Identify which cell holds the provided text, then report its [x, y] central coordinate. 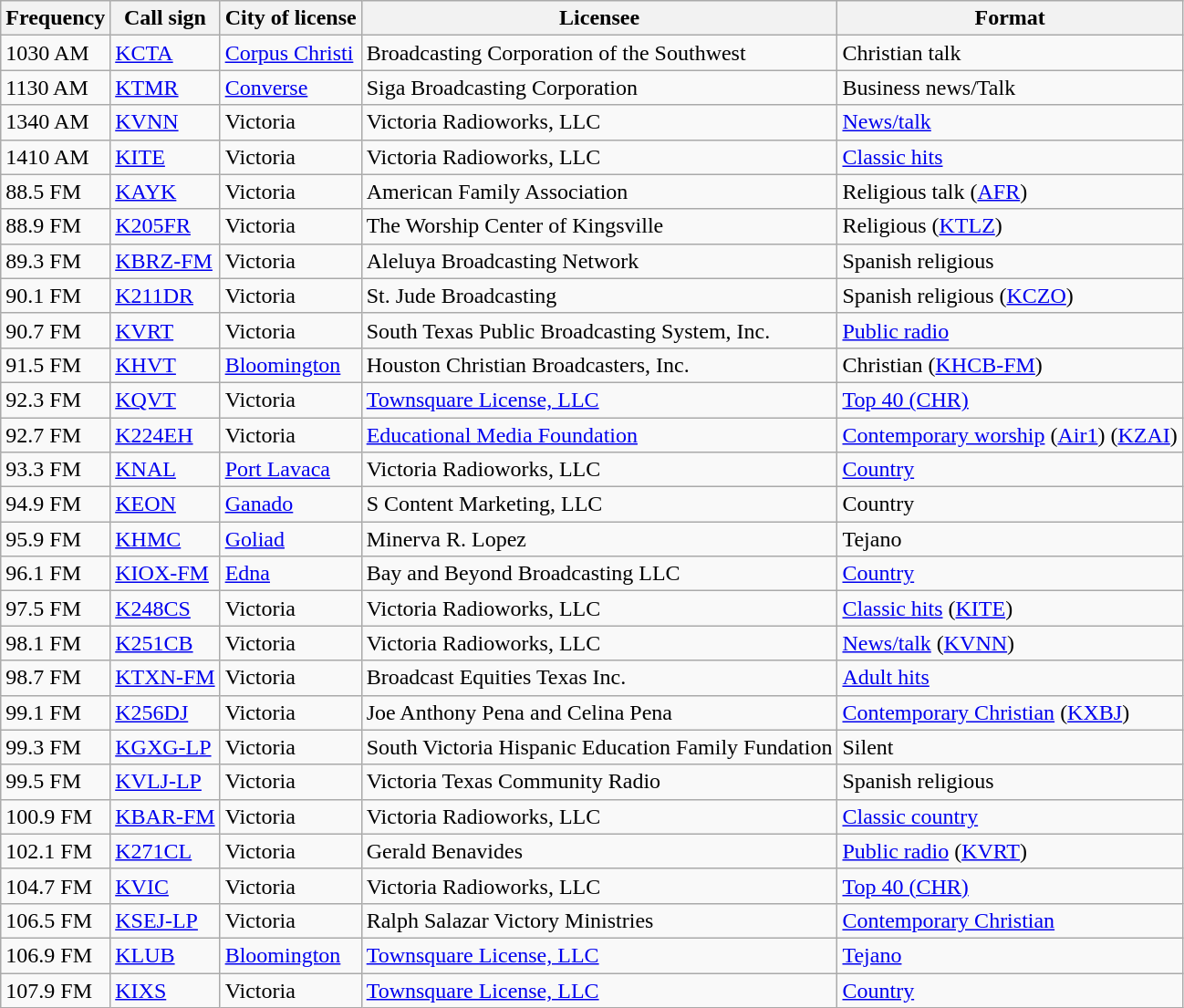
Siga Broadcasting Corporation [599, 88]
Converse [290, 88]
Edna [290, 574]
88.5 FM [56, 192]
KITE [165, 157]
Gerald Benavides [599, 851]
Christian (KHCB-FM) [1010, 365]
Contemporary Christian (KXBJ) [1010, 712]
K211DR [165, 296]
KTXN-FM [165, 678]
KBRZ-FM [165, 261]
Corpus Christi [290, 53]
Ganado [290, 504]
Public radio [1010, 330]
Goliad [290, 539]
KLUB [165, 955]
K248CS [165, 608]
KQVT [165, 400]
City of license [290, 18]
South Texas Public Broadcasting System, Inc. [599, 330]
Classic country [1010, 816]
KBAR-FM [165, 816]
97.5 FM [56, 608]
91.5 FM [56, 365]
Frequency [56, 18]
Contemporary worship (Air1) (KZAI) [1010, 435]
St. Jude Broadcasting [599, 296]
Broadcast Equities Texas Inc. [599, 678]
1130 AM [56, 88]
South Victoria Hispanic Education Family Fundation [599, 747]
News/talk [1010, 122]
98.1 FM [56, 643]
News/talk (KVNN) [1010, 643]
K224EH [165, 435]
KVNN [165, 122]
KHVT [165, 365]
KVIC [165, 886]
KNAL [165, 470]
Format [1010, 18]
K271CL [165, 851]
96.1 FM [56, 574]
Minerva R. Lopez [599, 539]
KVLJ-LP [165, 782]
106.9 FM [56, 955]
Call sign [165, 18]
Joe Anthony Pena and Celina Pena [599, 712]
KCTA [165, 53]
KAYK [165, 192]
Licensee [599, 18]
102.1 FM [56, 851]
Religious (KTLZ) [1010, 226]
KIXS [165, 990]
Adult hits [1010, 678]
Bay and Beyond Broadcasting LLC [599, 574]
KVRT [165, 330]
Christian talk [1010, 53]
99.3 FM [56, 747]
1030 AM [56, 53]
98.7 FM [56, 678]
K251CB [165, 643]
Classic hits [1010, 157]
KTMR [165, 88]
1410 AM [56, 157]
Houston Christian Broadcasters, Inc. [599, 365]
KSEJ-LP [165, 920]
100.9 FM [56, 816]
Classic hits (KITE) [1010, 608]
92.3 FM [56, 400]
88.9 FM [56, 226]
Spanish religious (KCZO) [1010, 296]
90.7 FM [56, 330]
Silent [1010, 747]
93.3 FM [56, 470]
Aleluya Broadcasting Network [599, 261]
Port Lavaca [290, 470]
Business news/Talk [1010, 88]
95.9 FM [56, 539]
K256DJ [165, 712]
Ralph Salazar Victory Ministries [599, 920]
89.3 FM [56, 261]
107.9 FM [56, 990]
1340 AM [56, 122]
Public radio (KVRT) [1010, 851]
92.7 FM [56, 435]
Contemporary Christian [1010, 920]
104.7 FM [56, 886]
94.9 FM [56, 504]
90.1 FM [56, 296]
American Family Association [599, 192]
K205FR [165, 226]
Victoria Texas Community Radio [599, 782]
Educational Media Foundation [599, 435]
KIOX-FM [165, 574]
99.5 FM [56, 782]
Broadcasting Corporation of the Southwest [599, 53]
Religious talk (AFR) [1010, 192]
KEON [165, 504]
106.5 FM [56, 920]
KHMC [165, 539]
KGXG-LP [165, 747]
The Worship Center of Kingsville [599, 226]
99.1 FM [56, 712]
S Content Marketing, LLC [599, 504]
